Determine the [x, y] coordinate at the center of the cell enclosing the given text.  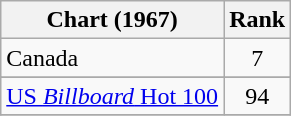
Rank [258, 20]
US Billboard Hot 100 [112, 96]
7 [258, 58]
94 [258, 96]
Chart (1967) [112, 20]
Canada [112, 58]
